Provide the [X, Y] coordinate of the cell's center where the given text is located.  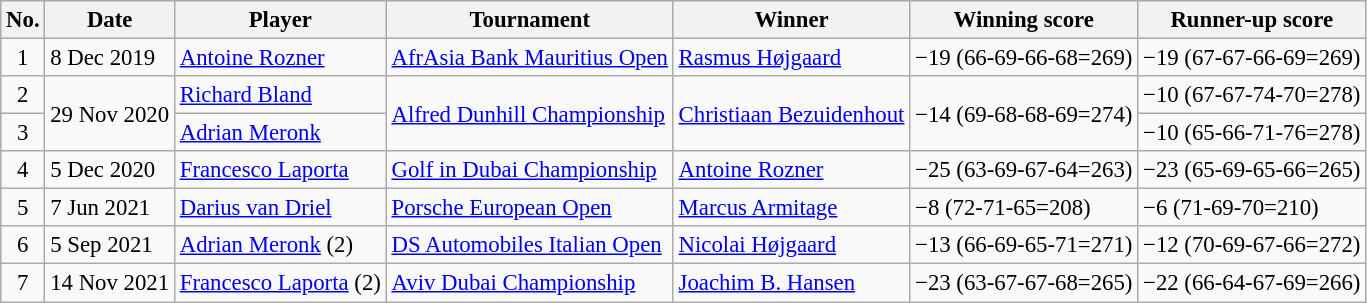
−12 (70-69-67-66=272) [1252, 245]
AfrAsia Bank Mauritius Open [530, 58]
Winning score [1024, 20]
5 [23, 208]
−19 (67-67-66-69=269) [1252, 58]
−23 (65-69-65-66=265) [1252, 170]
Christiaan Bezuidenhout [791, 114]
Alfred Dunhill Championship [530, 114]
Francesco Laporta [280, 170]
Joachim B. Hansen [791, 283]
Darius van Driel [280, 208]
2 [23, 95]
8 Dec 2019 [110, 58]
Golf in Dubai Championship [530, 170]
4 [23, 170]
Marcus Armitage [791, 208]
Rasmus Højgaard [791, 58]
7 [23, 283]
6 [23, 245]
−10 (67-67-74-70=278) [1252, 95]
Aviv Dubai Championship [530, 283]
Runner-up score [1252, 20]
No. [23, 20]
3 [23, 133]
Adrian Meronk [280, 133]
Winner [791, 20]
−10 (65-66-71-76=278) [1252, 133]
−13 (66-69-65-71=271) [1024, 245]
5 Sep 2021 [110, 245]
1 [23, 58]
Tournament [530, 20]
5 Dec 2020 [110, 170]
−14 (69-68-68-69=274) [1024, 114]
Nicolai Højgaard [791, 245]
7 Jun 2021 [110, 208]
Richard Bland [280, 95]
−22 (66-64-67-69=266) [1252, 283]
−19 (66-69-66-68=269) [1024, 58]
Adrian Meronk (2) [280, 245]
Francesco Laporta (2) [280, 283]
14 Nov 2021 [110, 283]
−6 (71-69-70=210) [1252, 208]
DS Automobiles Italian Open [530, 245]
−23 (63-67-67-68=265) [1024, 283]
Porsche European Open [530, 208]
Date [110, 20]
−25 (63-69-67-64=263) [1024, 170]
Player [280, 20]
29 Nov 2020 [110, 114]
−8 (72-71-65=208) [1024, 208]
